Locate the cell with the specified text and output its (X, Y) center coordinate. 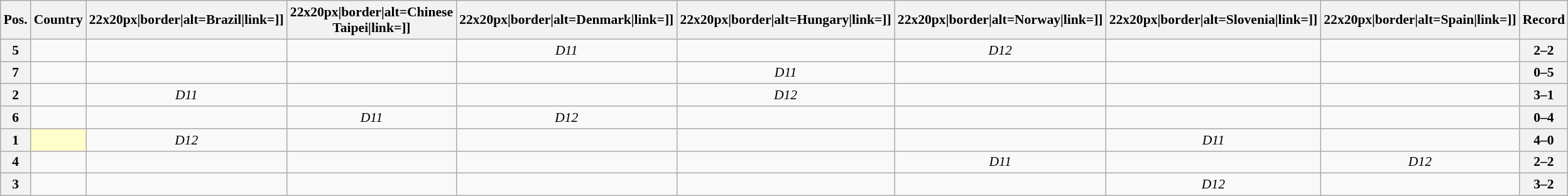
3 (16, 185)
22x20px|border|alt=Hungary|link=]] (785, 20)
1 (16, 140)
22x20px|border|alt=Chinese Taipei|link=]] (372, 20)
Record (1544, 20)
0–5 (1544, 73)
0–4 (1544, 117)
5 (16, 50)
7 (16, 73)
22x20px|border|alt=Spain|link=]] (1420, 20)
4–0 (1544, 140)
Pos. (16, 20)
22x20px|border|alt=Slovenia|link=]] (1214, 20)
6 (16, 117)
2 (16, 95)
Country (58, 20)
22x20px|border|alt=Denmark|link=]] (567, 20)
22x20px|border|alt=Brazil|link=]] (187, 20)
3–1 (1544, 95)
22x20px|border|alt=Norway|link=]] (1000, 20)
4 (16, 162)
3–2 (1544, 185)
